Detect which cell encompasses the target text, then output its (X, Y) center coordinate. 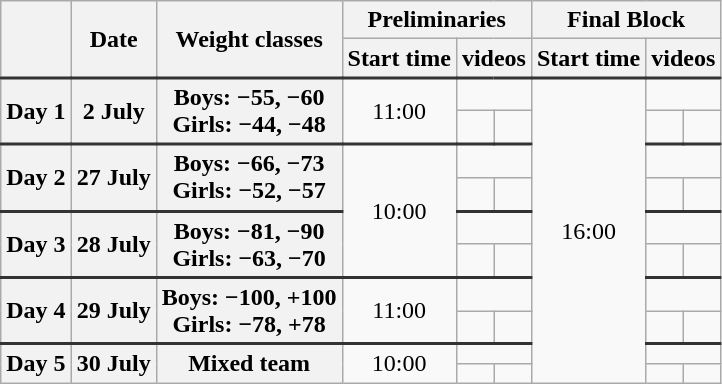
Boys: −100, +100 Girls: −78, +78 (249, 310)
2 July (114, 112)
Boys: −55, −60 Girls: −44, −48 (249, 112)
Boys: −66, −73 Girls: −52, −57 (249, 178)
16:00 (588, 230)
Day 3 (36, 244)
Day 2 (36, 178)
Date (114, 40)
Boys: −81, −90 Girls: −63, −70 (249, 244)
Preliminaries (436, 20)
Day 5 (36, 364)
27 July (114, 178)
Day 4 (36, 310)
28 July (114, 244)
Mixed team (249, 364)
29 July (114, 310)
Day 1 (36, 112)
Weight classes (249, 40)
30 July (114, 364)
Final Block (626, 20)
